Pinpoint the cell where the given text exists, returning its [x, y] midpoint coordinate. 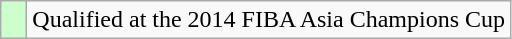
Qualified at the 2014 FIBA Asia Champions Cup [269, 20]
